Extract the (X, Y) coordinate from the center of the cell holding the provided text.  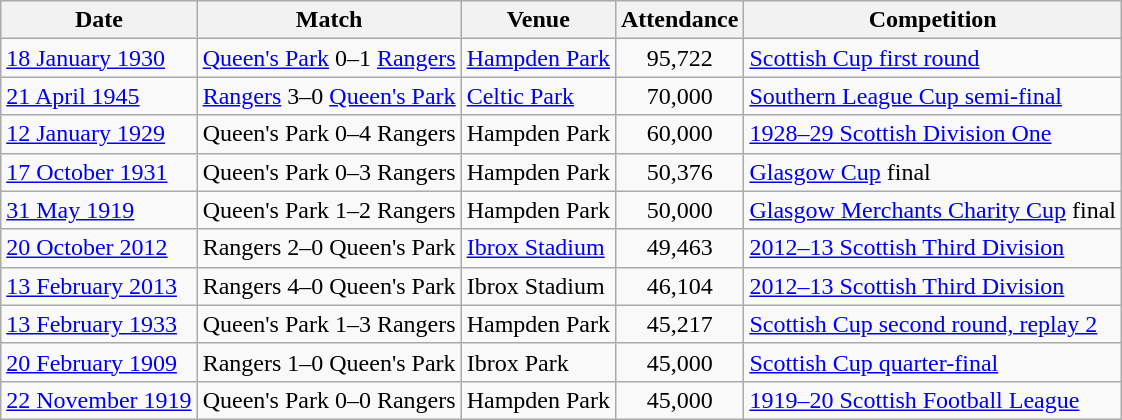
Scottish Cup quarter-final (933, 362)
Competition (933, 20)
Queen's Park 0–0 Rangers (329, 400)
Venue (538, 20)
60,000 (679, 134)
46,104 (679, 286)
Rangers 3–0 Queen's Park (329, 96)
20 February 1909 (99, 362)
18 January 1930 (99, 58)
20 October 2012 (99, 248)
Glasgow Merchants Charity Cup final (933, 210)
Queen's Park 0–3 Rangers (329, 172)
12 January 1929 (99, 134)
45,217 (679, 324)
1919–20 Scottish Football League (933, 400)
49,463 (679, 248)
50,000 (679, 210)
31 May 1919 (99, 210)
17 October 1931 (99, 172)
13 February 2013 (99, 286)
Rangers 4–0 Queen's Park (329, 286)
Queen's Park 1–2 Rangers (329, 210)
22 November 1919 (99, 400)
Rangers 1–0 Queen's Park (329, 362)
Date (99, 20)
Southern League Cup semi-final (933, 96)
70,000 (679, 96)
21 April 1945 (99, 96)
Attendance (679, 20)
95,722 (679, 58)
Glasgow Cup final (933, 172)
Match (329, 20)
Celtic Park (538, 96)
Ibrox Park (538, 362)
13 February 1933 (99, 324)
Rangers 2–0 Queen's Park (329, 248)
Queen's Park 0–4 Rangers (329, 134)
Queen's Park 1–3 Rangers (329, 324)
Scottish Cup first round (933, 58)
1928–29 Scottish Division One (933, 134)
Scottish Cup second round, replay 2 (933, 324)
Queen's Park 0–1 Rangers (329, 58)
50,376 (679, 172)
